Return (x, y) of the center of cell containing provided text 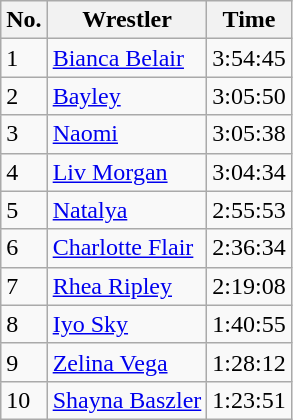
Rhea Ripley (127, 286)
Time (249, 20)
2:55:53 (249, 210)
Iyo Sky (127, 324)
9 (24, 362)
Wrestler (127, 20)
Liv Morgan (127, 172)
8 (24, 324)
Bianca Belair (127, 58)
Naomi (127, 134)
1:40:55 (249, 324)
Charlotte Flair (127, 248)
3:54:45 (249, 58)
2:36:34 (249, 248)
4 (24, 172)
3:04:34 (249, 172)
2 (24, 96)
3:05:50 (249, 96)
Zelina Vega (127, 362)
3:05:38 (249, 134)
Natalya (127, 210)
6 (24, 248)
1 (24, 58)
10 (24, 400)
7 (24, 286)
2:19:08 (249, 286)
Shayna Baszler (127, 400)
No. (24, 20)
5 (24, 210)
1:23:51 (249, 400)
3 (24, 134)
1:28:12 (249, 362)
Bayley (127, 96)
